Capture the cell that displays the provided text and extract its (X, Y) central coordinate. 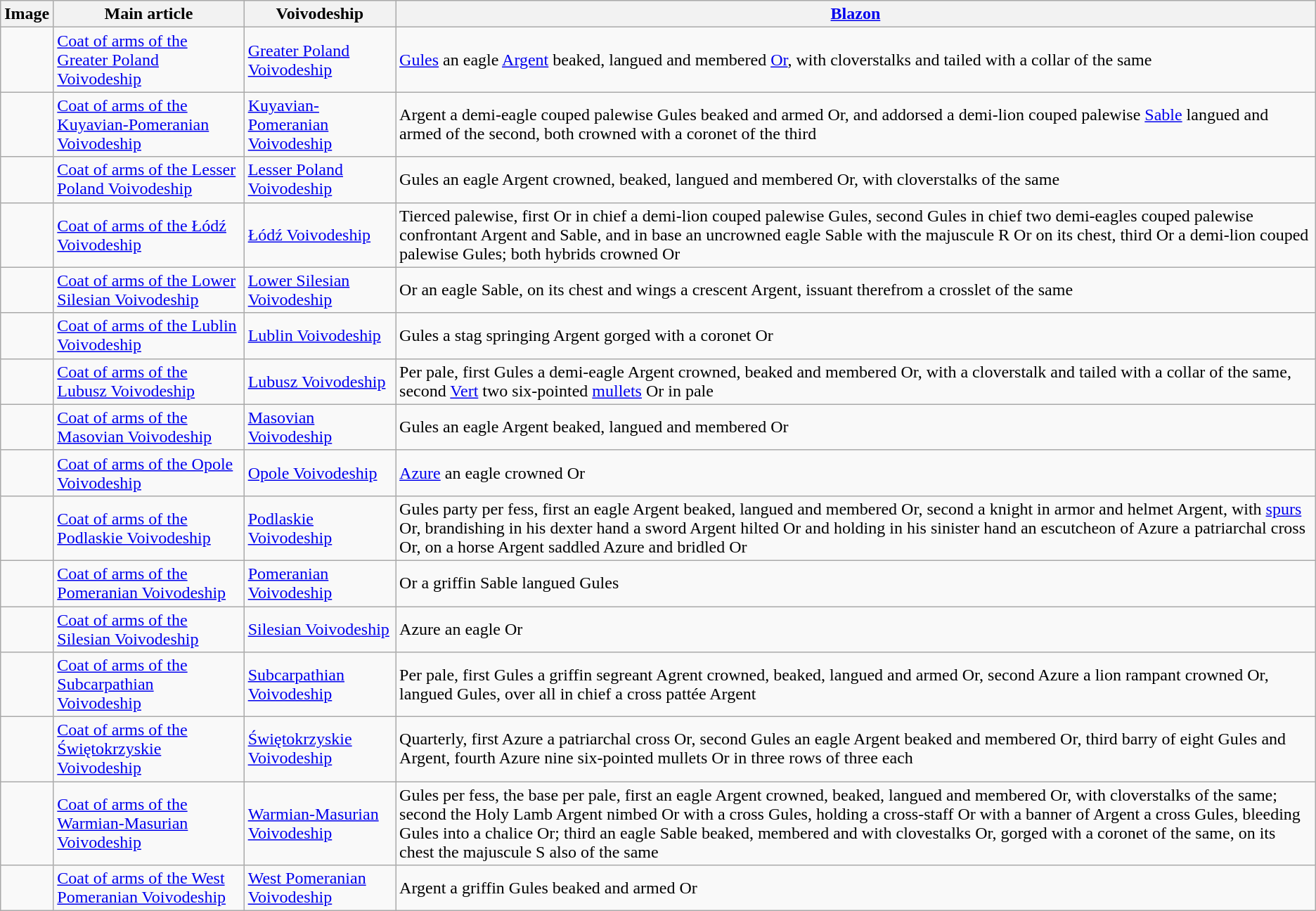
Lubusz Voivodeship (319, 381)
Gules a stag springing Argent gorged with a coronet Or (856, 336)
Coat of arms of the Lower Silesian Voivodeship (149, 290)
Gules an eagle Argent beaked, langued and membered Or (856, 427)
Coat of arms of the Greater Poland Voivodeship (149, 60)
Coat of arms of the Łódź Voivodeship (149, 235)
Voivodeship (319, 14)
Main article (149, 14)
Azure an eagle crowned Or (856, 472)
Gules an eagle Argent crowned, beaked, langued and membered Or, with cloverstalks of the same (856, 180)
Warmian-Masurian Voivodeship (319, 824)
West Pomeranian Voivodeship (319, 889)
Coat of arms of the Lublin Voivodeship (149, 336)
Greater Poland Voivodeship (319, 60)
Coat of arms of the Lesser Poland Voivodeship (149, 180)
Azure an eagle Or (856, 628)
Image (27, 14)
Gules an eagle Argent beaked, langued and membered Or, with cloverstalks and tailed with a collar of the same (856, 60)
Blazon (856, 14)
Coat of arms of the Świętokrzyskie Voivodeship (149, 749)
Łódź Voivodeship (319, 235)
Silesian Voivodeship (319, 628)
Świętokrzyskie Voivodeship (319, 749)
Masovian Voivodeship (319, 427)
Or an eagle Sable, on its chest and wings a crescent Argent, issuant therefrom a crosslet of the same (856, 290)
Coat of arms of the Lubusz Voivodeship (149, 381)
Subcarpathian Voivodeship (319, 685)
Or a griffin Sable langued Gules (856, 583)
Lesser Poland Voivodeship (319, 180)
Coat of arms of the Opole Voivodeship (149, 472)
Lower Silesian Voivodeship (319, 290)
Coat of arms of the Podlaskie Voivodeship (149, 528)
Coat of arms of the Silesian Voivodeship (149, 628)
Kuyavian-Pomeranian Voivodeship (319, 124)
Pomeranian Voivodeship (319, 583)
Opole Voivodeship (319, 472)
Coat of arms of the Subcarpathian Voivodeship (149, 685)
Coat of arms of the Pomeranian Voivodeship (149, 583)
Argent a griffin Gules beaked and armed Or (856, 889)
Coat of arms of the Kuyavian-Pomeranian Voivodeship (149, 124)
Lublin Voivodeship (319, 336)
Coat of arms of the West Pomeranian Voivodeship (149, 889)
Podlaskie Voivodeship (319, 528)
Coat of arms of the Warmian-Masurian Voivodeship (149, 824)
Coat of arms of the Masovian Voivodeship (149, 427)
